Determine the (x, y) coordinate at the center of the cell enclosing the given text.  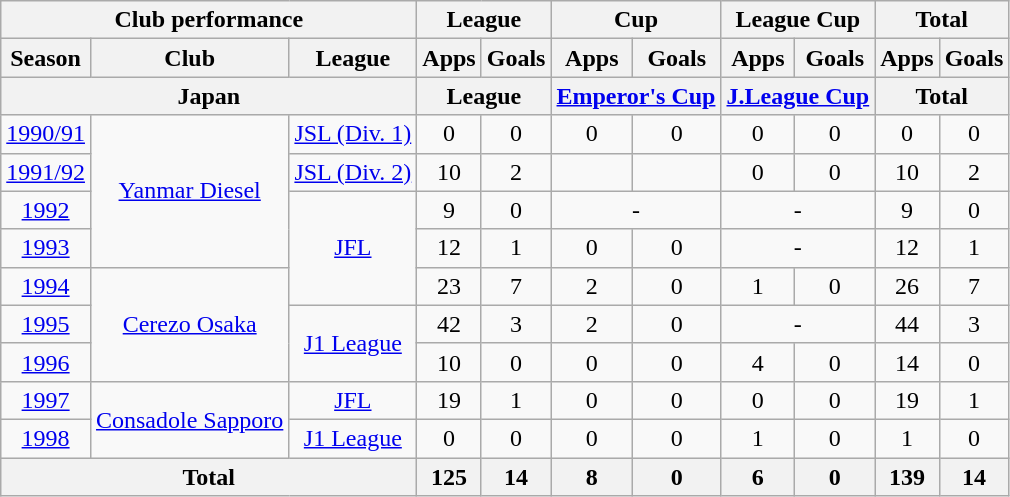
Cerezo Osaka (189, 324)
Season (46, 58)
JSL (Div. 1) (353, 134)
1998 (46, 438)
JSL (Div. 2) (353, 172)
Japan (209, 96)
League Cup (798, 20)
42 (449, 324)
1996 (46, 362)
J.League Cup (798, 96)
125 (449, 477)
1993 (46, 248)
8 (592, 477)
Club (189, 58)
139 (907, 477)
1992 (46, 210)
Club performance (209, 20)
1994 (46, 286)
Yanmar Diesel (189, 191)
1991/92 (46, 172)
1997 (46, 400)
Consadole Sapporo (189, 419)
Emperor's Cup (636, 96)
4 (758, 362)
Cup (636, 20)
6 (758, 477)
44 (907, 324)
26 (907, 286)
1990/91 (46, 134)
23 (449, 286)
1995 (46, 324)
